Determine the (x, y) coordinate at the center of the cell enclosing the given text.  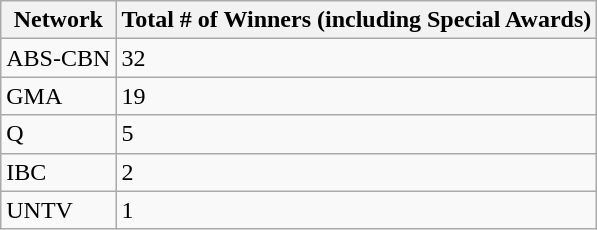
UNTV (58, 210)
19 (356, 96)
GMA (58, 96)
32 (356, 58)
Total # of Winners (including Special Awards) (356, 20)
ABS-CBN (58, 58)
Q (58, 134)
IBC (58, 172)
1 (356, 210)
2 (356, 172)
5 (356, 134)
Network (58, 20)
